Detect which cell encompasses the target text, then output its (X, Y) center coordinate. 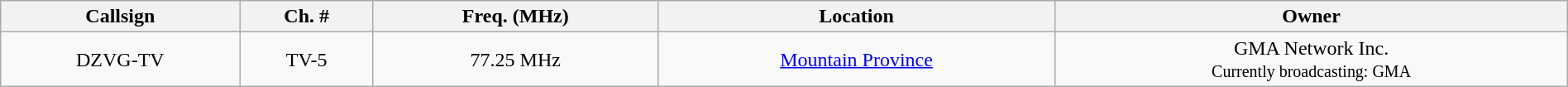
Ch. # (307, 17)
GMA Network Inc.Currently broadcasting: GMA (1312, 60)
TV-5 (307, 60)
DZVG-TV (121, 60)
Owner (1312, 17)
Location (857, 17)
Mountain Province (857, 60)
77.25 MHz (515, 60)
Freq. (MHz) (515, 17)
Callsign (121, 17)
